Return the [x, y] coordinate for the center point of the cell that contains the specified text.  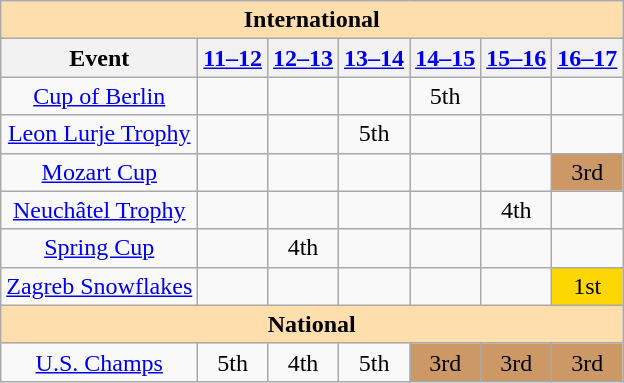
U.S. Champs [100, 362]
Mozart Cup [100, 172]
Event [100, 58]
National [312, 324]
Spring Cup [100, 248]
12–13 [304, 58]
16–17 [588, 58]
15–16 [516, 58]
13–14 [374, 58]
Leon Lurje Trophy [100, 134]
Zagreb Snowflakes [100, 286]
International [312, 20]
11–12 [233, 58]
14–15 [446, 58]
1st [588, 286]
Neuchâtel Trophy [100, 210]
Cup of Berlin [100, 96]
